Capture the cell that displays the provided text and extract its [x, y] central coordinate. 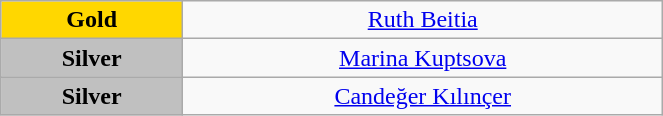
Ruth Beitia [423, 20]
Marina Kuptsova [423, 58]
Candeğer Kılınçer [423, 96]
Gold [92, 20]
